Find where the given text appears and provide that cell's center as (X, Y) coordinate. 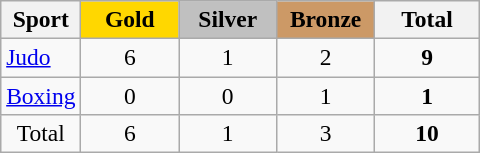
Boxing (41, 95)
9 (428, 57)
Sport (41, 19)
Bronze (326, 19)
2 (326, 57)
10 (428, 133)
Gold (130, 19)
Silver (228, 19)
3 (326, 133)
Judo (41, 57)
